From the cell containing the given text, extract its center point as [x, y] coordinate. 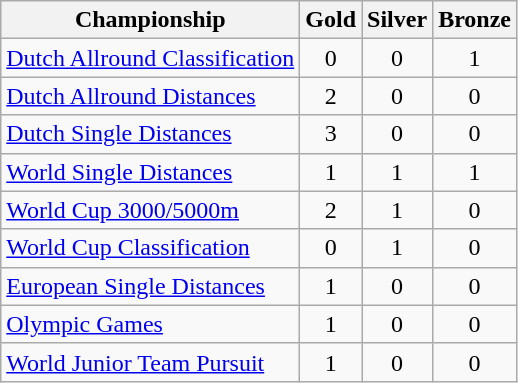
World Single Distances [150, 172]
World Junior Team Pursuit [150, 362]
Dutch Allround Classification [150, 58]
World Cup Classification [150, 248]
3 [331, 134]
Dutch Single Distances [150, 134]
Olympic Games [150, 324]
Bronze [475, 20]
Silver [398, 20]
Gold [331, 20]
Dutch Allround Distances [150, 96]
World Cup 3000/5000m [150, 210]
Championship [150, 20]
European Single Distances [150, 286]
